Locate the cell with the specified text and output its [X, Y] center coordinate. 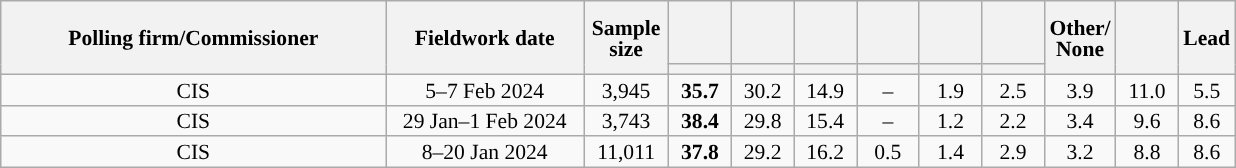
8.8 [1148, 152]
1.4 [950, 152]
30.2 [762, 90]
3.4 [1080, 120]
29.8 [762, 120]
9.6 [1148, 120]
35.7 [700, 90]
1.2 [950, 120]
2.5 [1014, 90]
8–20 Jan 2024 [485, 152]
Sample size [626, 38]
3,743 [626, 120]
15.4 [826, 120]
29.2 [762, 152]
3.2 [1080, 152]
37.8 [700, 152]
Fieldwork date [485, 38]
Polling firm/Commissioner [194, 38]
5–7 Feb 2024 [485, 90]
3.9 [1080, 90]
14.9 [826, 90]
16.2 [826, 152]
Other/None [1080, 38]
38.4 [700, 120]
29 Jan–1 Feb 2024 [485, 120]
2.9 [1014, 152]
1.9 [950, 90]
3,945 [626, 90]
0.5 [888, 152]
2.2 [1014, 120]
11,011 [626, 152]
Lead [1206, 38]
11.0 [1148, 90]
5.5 [1206, 90]
